From the cell containing the given text, extract its center point as (x, y) coordinate. 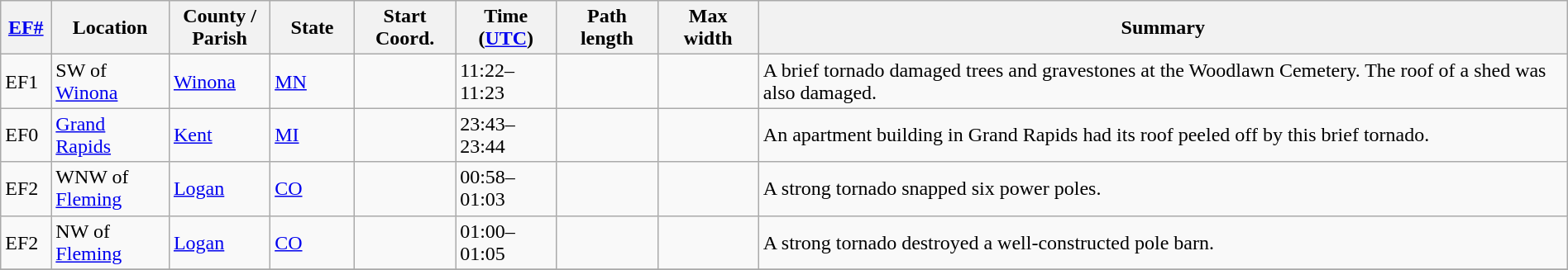
01:00–01:05 (506, 243)
Summary (1163, 28)
EF1 (26, 81)
Time (UTC) (506, 28)
Location (111, 28)
Grand Rapids (111, 135)
11:22–11:23 (506, 81)
Max width (708, 28)
A strong tornado snapped six power poles. (1163, 188)
SW of Winona (111, 81)
Path length (607, 28)
Winona (219, 81)
EF# (26, 28)
NW of Fleming (111, 243)
WNW of Fleming (111, 188)
EF0 (26, 135)
County / Parish (219, 28)
State (313, 28)
A strong tornado destroyed a well-constructed pole barn. (1163, 243)
MN (313, 81)
An apartment building in Grand Rapids had its roof peeled off by this brief tornado. (1163, 135)
MI (313, 135)
23:43–23:44 (506, 135)
00:58–01:03 (506, 188)
Start Coord. (404, 28)
Kent (219, 135)
A brief tornado damaged trees and gravestones at the Woodlawn Cemetery. The roof of a shed was also damaged. (1163, 81)
